Determine the (x, y) coordinate at the center of the cell enclosing the given text.  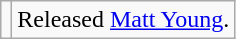
Released Matt Young. (124, 20)
